Provide the (x, y) coordinate of the cell's center where the given text is located.  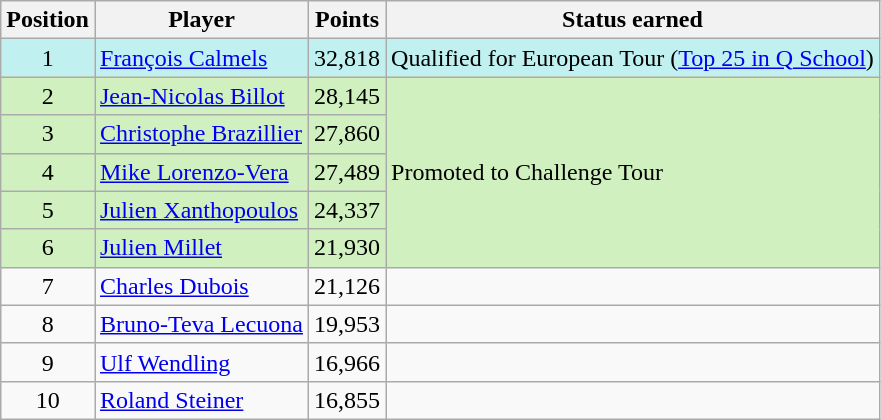
3 (48, 134)
Mike Lorenzo-Vera (201, 172)
10 (48, 400)
Charles Dubois (201, 286)
21,930 (346, 248)
16,966 (346, 362)
7 (48, 286)
François Calmels (201, 58)
Promoted to Challenge Tour (633, 172)
28,145 (346, 96)
Christophe Brazillier (201, 134)
Qualified for European Tour (Top 25 in Q School) (633, 58)
Status earned (633, 20)
9 (48, 362)
6 (48, 248)
Julien Millet (201, 248)
Jean-Nicolas Billot (201, 96)
Position (48, 20)
24,337 (346, 210)
5 (48, 210)
1 (48, 58)
27,860 (346, 134)
2 (48, 96)
8 (48, 324)
27,489 (346, 172)
4 (48, 172)
32,818 (346, 58)
Roland Steiner (201, 400)
Julien Xanthopoulos (201, 210)
Bruno-Teva Lecuona (201, 324)
21,126 (346, 286)
16,855 (346, 400)
Ulf Wendling (201, 362)
Points (346, 20)
Player (201, 20)
19,953 (346, 324)
